Pinpoint the cell where the given text exists, returning its [x, y] midpoint coordinate. 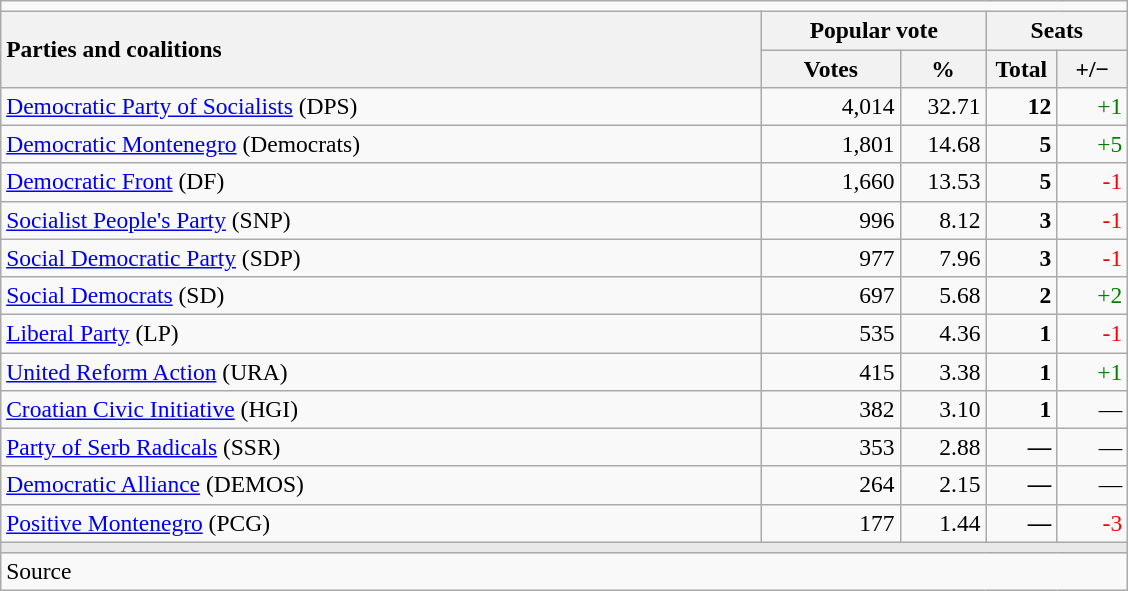
3.38 [943, 371]
3.10 [943, 409]
+5 [1092, 144]
1,801 [831, 144]
Votes [831, 68]
415 [831, 371]
Democratic Party of Socialists (DPS) [382, 106]
Seats [1057, 30]
977 [831, 258]
Positive Montenegro (PCG) [382, 523]
14.68 [943, 144]
Democratic Montenegro (Democrats) [382, 144]
697 [831, 295]
4.36 [943, 333]
4,014 [831, 106]
7.96 [943, 258]
8.12 [943, 220]
Party of Serb Radicals (SSR) [382, 447]
996 [831, 220]
+2 [1092, 295]
Democratic Front (DF) [382, 182]
1.44 [943, 523]
Democratic Alliance (DEMOS) [382, 485]
382 [831, 409]
-3 [1092, 523]
Source [564, 571]
13.53 [943, 182]
2.88 [943, 447]
32.71 [943, 106]
Total [1022, 68]
5.68 [943, 295]
2.15 [943, 485]
Socialist People's Party (SNP) [382, 220]
Popular vote [874, 30]
2 [1022, 295]
Liberal Party (LP) [382, 333]
Parties and coalitions [382, 49]
+/− [1092, 68]
United Reform Action (URA) [382, 371]
% [943, 68]
12 [1022, 106]
264 [831, 485]
535 [831, 333]
353 [831, 447]
1,660 [831, 182]
Social Democrats (SD) [382, 295]
177 [831, 523]
Social Democratic Party (SDP) [382, 258]
Croatian Civic Initiative (HGI) [382, 409]
